Identify which cell holds the provided text, then report its [X, Y] central coordinate. 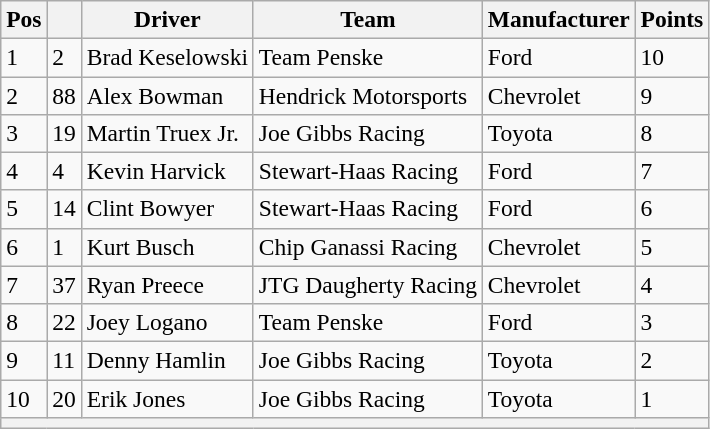
Martin Truex Jr. [167, 133]
22 [64, 322]
JTG Daugherty Racing [368, 285]
Manufacturer [558, 19]
Erik Jones [167, 398]
Chip Ganassi Racing [368, 247]
20 [64, 398]
Kurt Busch [167, 247]
Brad Keselowski [167, 57]
19 [64, 133]
Team [368, 19]
88 [64, 95]
Driver [167, 19]
37 [64, 285]
Pos [24, 19]
Hendrick Motorsports [368, 95]
Alex Bowman [167, 95]
Ryan Preece [167, 285]
14 [64, 209]
Denny Hamlin [167, 360]
Clint Bowyer [167, 209]
Kevin Harvick [167, 171]
Points [672, 19]
Joey Logano [167, 322]
11 [64, 360]
